Output the [X, Y] coordinate of the center of the cell containing the given text.  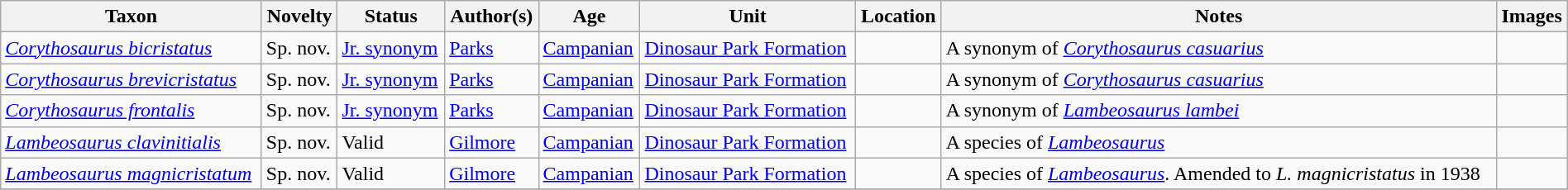
Novelty [299, 17]
Images [1532, 17]
Corythosaurus brevicristatus [131, 79]
Author(s) [491, 17]
Notes [1219, 17]
Age [589, 17]
Unit [748, 17]
Corythosaurus bicristatus [131, 48]
Lambeosaurus clavinitialis [131, 142]
Status [391, 17]
Lambeosaurus magnicristatum [131, 173]
Corythosaurus frontalis [131, 111]
A species of Lambeosaurus [1219, 142]
Location [898, 17]
A species of Lambeosaurus. Amended to L. magnicristatus in 1938 [1219, 173]
A synonym of Lambeosaurus lambei [1219, 111]
Taxon [131, 17]
